Determine the (x, y) coordinate at the center of the cell enclosing the given text.  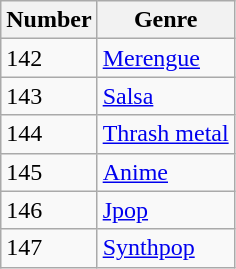
144 (49, 134)
146 (49, 210)
145 (49, 172)
Anime (166, 172)
Salsa (166, 96)
Genre (166, 20)
Merengue (166, 58)
Number (49, 20)
Thrash metal (166, 134)
Synthpop (166, 248)
Jpop (166, 210)
147 (49, 248)
142 (49, 58)
143 (49, 96)
